Capture the cell that displays the provided text and extract its (x, y) central coordinate. 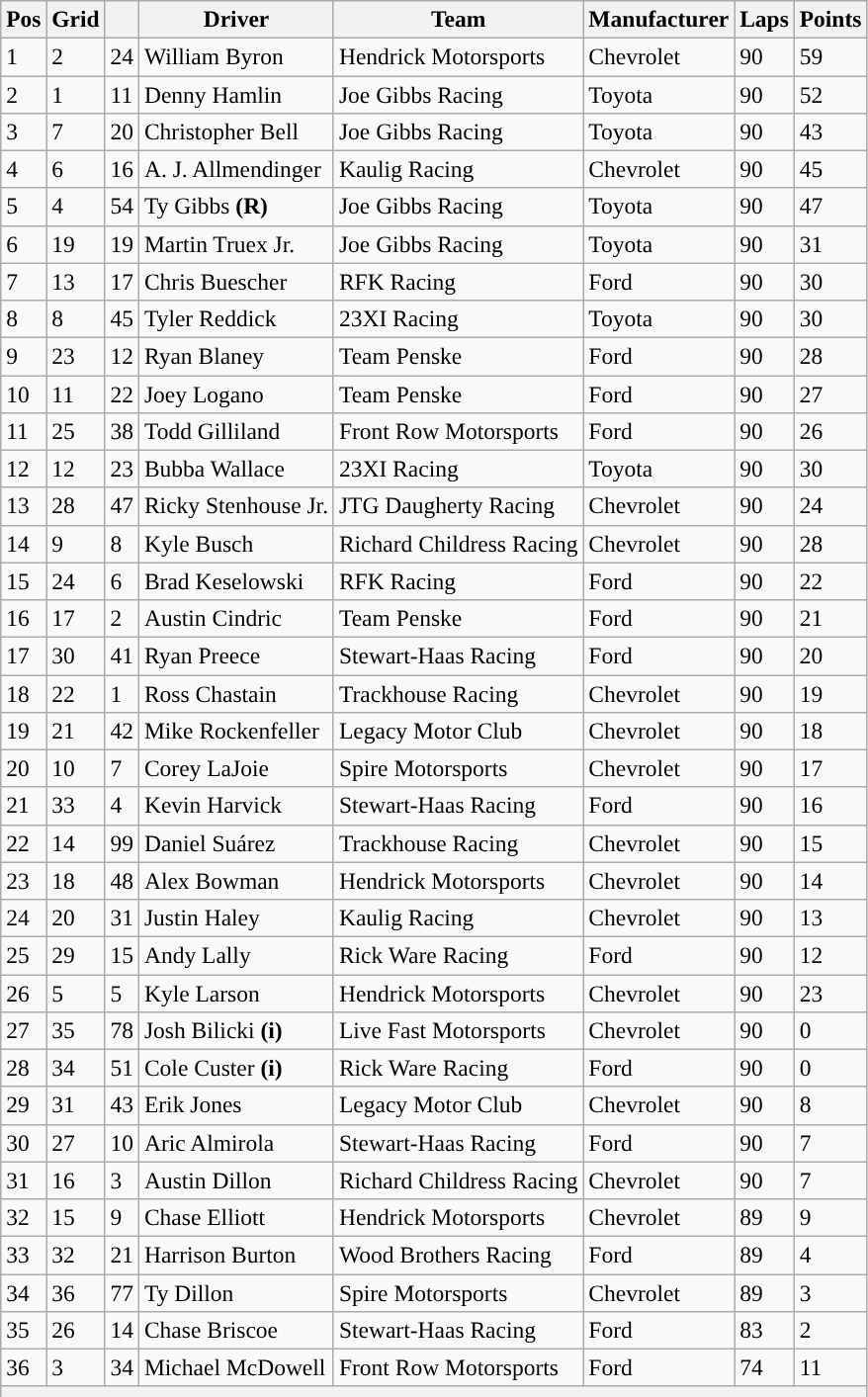
Justin Haley (235, 917)
Alex Bowman (235, 881)
Ty Gibbs (R) (235, 207)
Cole Custer (i) (235, 1068)
48 (122, 881)
Austin Cindric (235, 618)
Manufacturer (658, 19)
Brad Keselowski (235, 581)
Joey Logano (235, 393)
74 (765, 1367)
Wood Brothers Racing (458, 1255)
51 (122, 1068)
Pos (24, 19)
Chase Briscoe (235, 1330)
78 (122, 1030)
A. J. Allmendinger (235, 169)
Chris Buescher (235, 282)
Team (458, 19)
Kyle Larson (235, 993)
83 (765, 1330)
Daniel Suárez (235, 843)
Kevin Harvick (235, 806)
William Byron (235, 56)
Tyler Reddick (235, 318)
Austin Dillon (235, 1180)
Chase Elliott (235, 1217)
Kyle Busch (235, 544)
Aric Almirola (235, 1143)
JTG Daugherty Racing (458, 506)
Denny Hamlin (235, 94)
42 (122, 731)
Corey LaJoie (235, 768)
Josh Bilicki (i) (235, 1030)
Christopher Bell (235, 131)
Ross Chastain (235, 693)
99 (122, 843)
38 (122, 431)
Driver (235, 19)
Ryan Preece (235, 655)
59 (830, 56)
Andy Lally (235, 955)
Mike Rockenfeller (235, 731)
54 (122, 207)
41 (122, 655)
Bubba Wallace (235, 469)
Ricky Stenhouse Jr. (235, 506)
Todd Gilliland (235, 431)
Martin Truex Jr. (235, 244)
52 (830, 94)
Michael McDowell (235, 1367)
Ryan Blaney (235, 356)
Erik Jones (235, 1105)
Laps (765, 19)
Points (830, 19)
Ty Dillon (235, 1292)
Harrison Burton (235, 1255)
Grid (75, 19)
77 (122, 1292)
Live Fast Motorsports (458, 1030)
